Capture the cell that displays the provided text and extract its (X, Y) central coordinate. 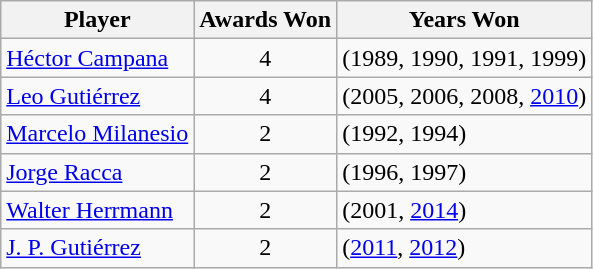
(1996, 1997) (464, 172)
Walter Herrmann (98, 210)
Jorge Racca (98, 172)
Awards Won (266, 20)
(1992, 1994) (464, 134)
(2001, 2014) (464, 210)
J. P. Gutiérrez (98, 248)
Player (98, 20)
(1989, 1990, 1991, 1999) (464, 58)
(2005, 2006, 2008, 2010) (464, 96)
(2011, 2012) (464, 248)
Leo Gutiérrez (98, 96)
Héctor Campana (98, 58)
Years Won (464, 20)
Marcelo Milanesio (98, 134)
